Pinpoint the cell where the given text exists, returning its [X, Y] midpoint coordinate. 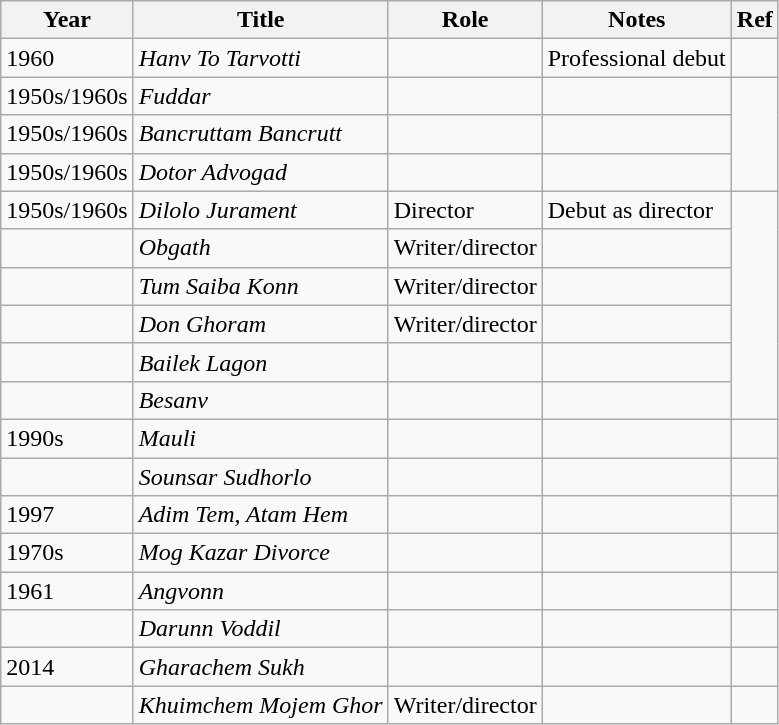
Bailek Lagon [260, 362]
Obgath [260, 248]
Fuddar [260, 96]
1961 [67, 591]
Adim Tem, Atam Hem [260, 515]
Year [67, 20]
Role [465, 20]
Dotor Advogad [260, 172]
Mog Kazar Divorce [260, 553]
1997 [67, 515]
Notes [636, 20]
Darunn Voddil [260, 629]
Mauli [260, 438]
Ref [754, 20]
Bancruttam Bancrutt [260, 134]
Professional debut [636, 58]
1990s [67, 438]
Hanv To Tarvotti [260, 58]
Tum Saiba Konn [260, 286]
Sounsar Sudhorlo [260, 477]
Director [465, 210]
Gharachem Sukh [260, 667]
Don Ghoram [260, 324]
Besanv [260, 400]
Dilolo Jurament [260, 210]
Khuimchem Mojem Ghor [260, 705]
Angvonn [260, 591]
Debut as director [636, 210]
1960 [67, 58]
Title [260, 20]
2014 [67, 667]
1970s [67, 553]
